Pinpoint the cell where the given text exists, returning its (X, Y) midpoint coordinate. 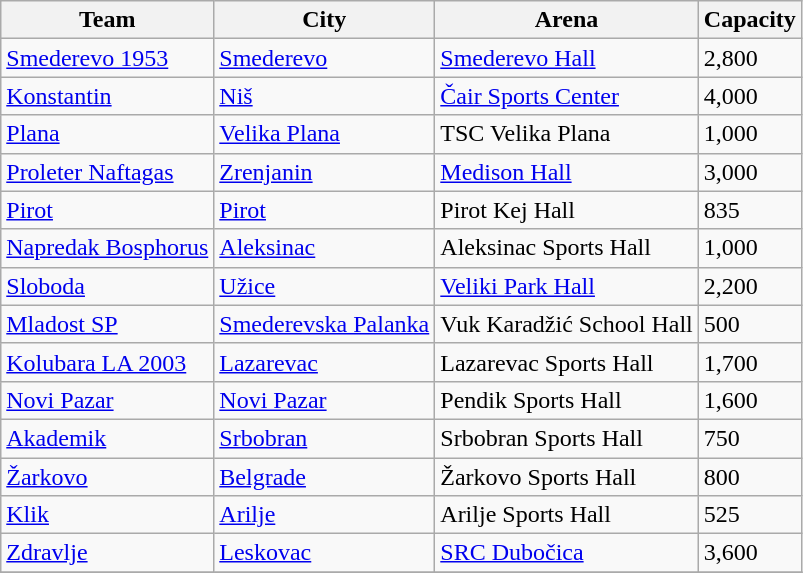
Arilje Sports Hall (567, 515)
Smederevo Hall (567, 58)
1,700 (750, 362)
Niš (324, 96)
Leskovac (324, 553)
Veliki Park Hall (567, 286)
Napredak Bosphorus (108, 248)
Zdravlje (108, 553)
Team (108, 20)
Arena (567, 20)
2,200 (750, 286)
525 (750, 515)
750 (750, 438)
SRC Dubočica (567, 553)
Proleter Naftagas (108, 172)
Vuk Karadžić School Hall (567, 324)
Klik (108, 515)
1,600 (750, 400)
Plana (108, 134)
Smederevska Palanka (324, 324)
Lazarevac (324, 362)
Capacity (750, 20)
Smederevo 1953 (108, 58)
Kolubara LA 2003 (108, 362)
Medison Hall (567, 172)
Mladost SP (108, 324)
835 (750, 210)
Žarkovo (108, 477)
Velika Plana (324, 134)
800 (750, 477)
Smederevo (324, 58)
Pendik Sports Hall (567, 400)
4,000 (750, 96)
Arilje (324, 515)
Sloboda (108, 286)
Srbobran (324, 438)
2,800 (750, 58)
Konstantin (108, 96)
Srbobran Sports Hall (567, 438)
Čair Sports Center (567, 96)
500 (750, 324)
Žarkovo Sports Hall (567, 477)
Belgrade (324, 477)
Užice (324, 286)
Aleksinac Sports Hall (567, 248)
City (324, 20)
3,000 (750, 172)
Aleksinac (324, 248)
Lazarevac Sports Hall (567, 362)
Pirot Kej Hall (567, 210)
Zrenjanin (324, 172)
TSC Velika Plana (567, 134)
3,600 (750, 553)
Akademik (108, 438)
